Identify which cell holds the provided text, then report its [x, y] central coordinate. 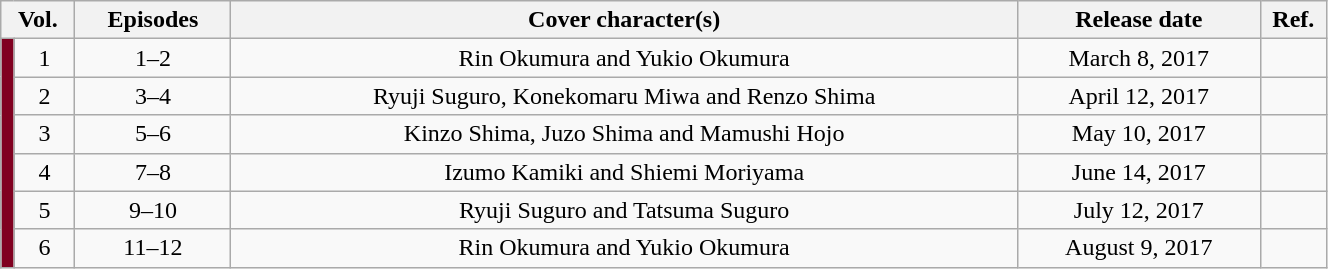
3 [44, 134]
May 10, 2017 [1138, 134]
Ryuji Suguro and Tatsuma Suguro [624, 210]
5–6 [153, 134]
August 9, 2017 [1138, 248]
11–12 [153, 248]
Cover character(s) [624, 20]
Ryuji Suguro, Konekomaru Miwa and Renzo Shima [624, 96]
July 12, 2017 [1138, 210]
7–8 [153, 172]
9–10 [153, 210]
Release date [1138, 20]
6 [44, 248]
Ref. [1293, 20]
5 [44, 210]
3–4 [153, 96]
Vol. [38, 20]
Izumo Kamiki and Shiemi Moriyama [624, 172]
2 [44, 96]
Kinzo Shima, Juzo Shima and Mamushi Hojo [624, 134]
March 8, 2017 [1138, 58]
4 [44, 172]
April 12, 2017 [1138, 96]
1 [44, 58]
1–2 [153, 58]
Episodes [153, 20]
June 14, 2017 [1138, 172]
